Find where the given text appears and provide that cell's center as (x, y) coordinate. 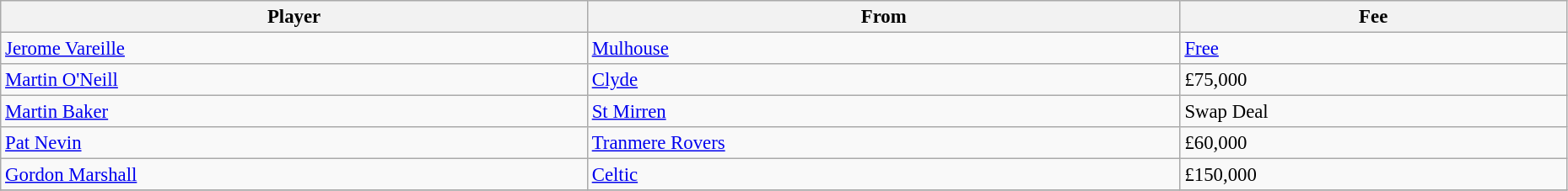
Celtic (884, 175)
£60,000 (1373, 143)
St Mirren (884, 112)
Pat Nevin (294, 143)
Gordon Marshall (294, 175)
£150,000 (1373, 175)
Martin O'Neill (294, 80)
£75,000 (1373, 80)
Fee (1373, 17)
Swap Deal (1373, 112)
Jerome Vareille (294, 49)
Martin Baker (294, 112)
Free (1373, 49)
Mulhouse (884, 49)
From (884, 17)
Player (294, 17)
Clyde (884, 80)
Tranmere Rovers (884, 143)
